Provide the (X, Y) coordinate of the cell's center where the given text is located.  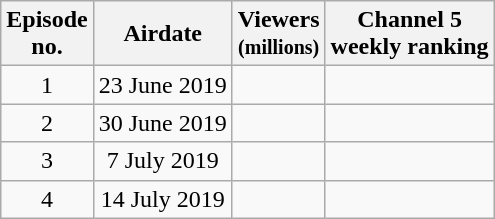
Airdate (162, 34)
3 (47, 161)
2 (47, 123)
30 June 2019 (162, 123)
1 (47, 85)
23 June 2019 (162, 85)
Viewers(millions) (278, 34)
4 (47, 199)
Channel 5weekly ranking (410, 34)
Episodeno. (47, 34)
7 July 2019 (162, 161)
14 July 2019 (162, 199)
